Pinpoint the cell where the given text exists, returning its (x, y) midpoint coordinate. 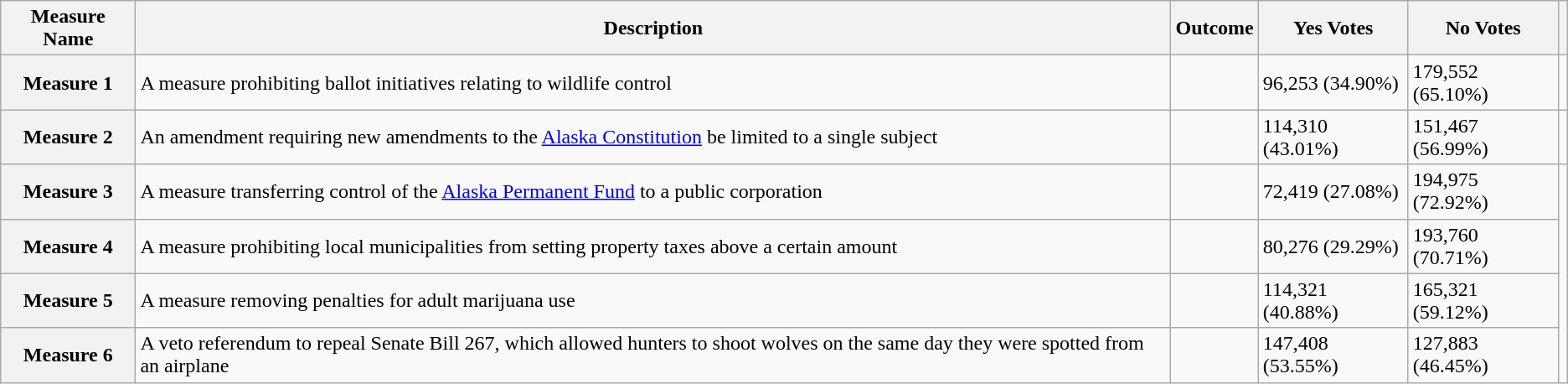
An amendment requiring new amendments to the Alaska Constitution be limited to a single subject (653, 138)
194,975 (72.92%) (1483, 191)
96,253 (34.90%) (1333, 82)
193,760 (70.71%) (1483, 246)
72,419 (27.08%) (1333, 191)
A measure transferring control of the Alaska Permanent Fund to a public corporation (653, 191)
114,310 (43.01%) (1333, 138)
A measure prohibiting ballot initiatives relating to wildlife control (653, 82)
Measure Name (69, 29)
A measure prohibiting local municipalities from setting property taxes above a certain amount (653, 246)
Measure 5 (69, 300)
165,321 (59.12%) (1483, 300)
A veto referendum to repeal Senate Bill 267, which allowed hunters to shoot wolves on the same day they were spotted from an airplane (653, 355)
Yes Votes (1333, 29)
Measure 4 (69, 246)
80,276 (29.29%) (1333, 246)
147,408 (53.55%) (1333, 355)
179,552 (65.10%) (1483, 82)
Measure 3 (69, 191)
No Votes (1483, 29)
Description (653, 29)
114,321 (40.88%) (1333, 300)
151,467 (56.99%) (1483, 138)
Measure 6 (69, 355)
A measure removing penalties for adult marijuana use (653, 300)
Measure 2 (69, 138)
127,883 (46.45%) (1483, 355)
Outcome (1215, 29)
Measure 1 (69, 82)
